Scan for the cell matching the given text and deliver its [X, Y] coordinate at center. 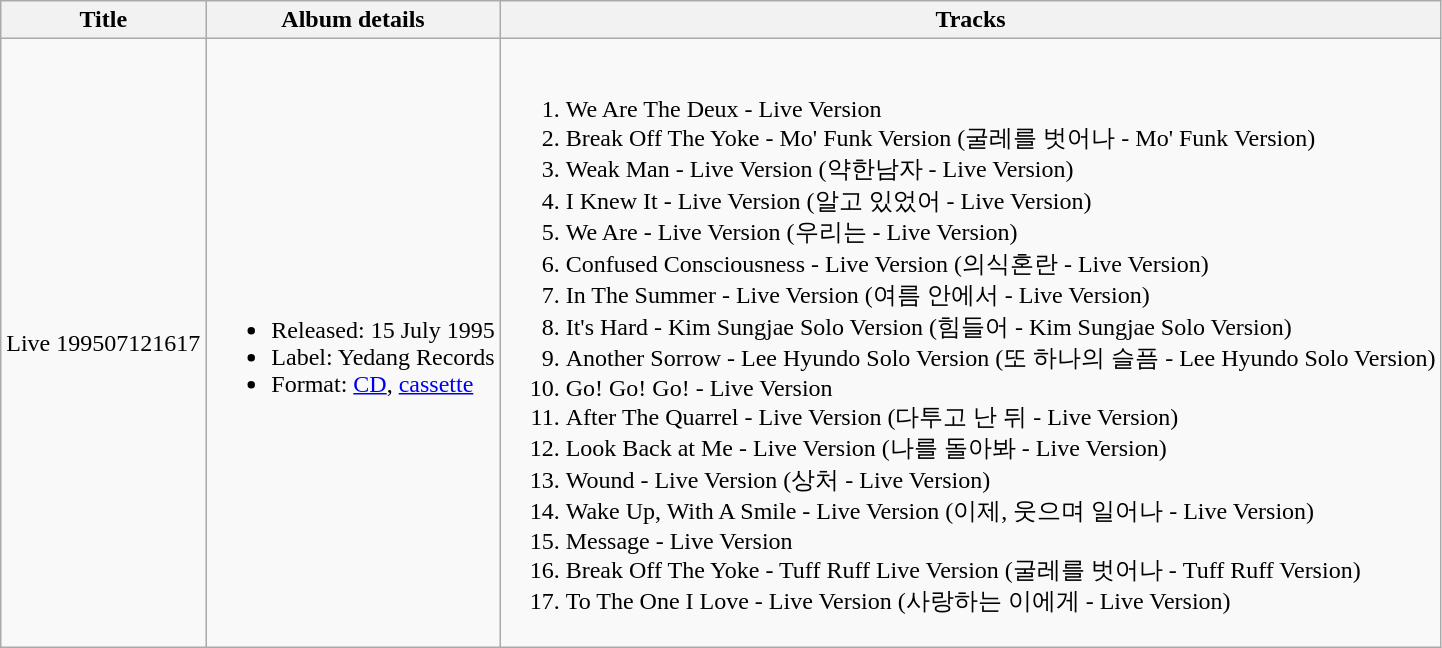
Title [104, 20]
Released: 15 July 1995Label: Yedang RecordsFormat: CD, cassette [353, 343]
Live 199507121617 [104, 343]
Tracks [970, 20]
Album details [353, 20]
